From the cell containing the given text, extract its center point as (x, y) coordinate. 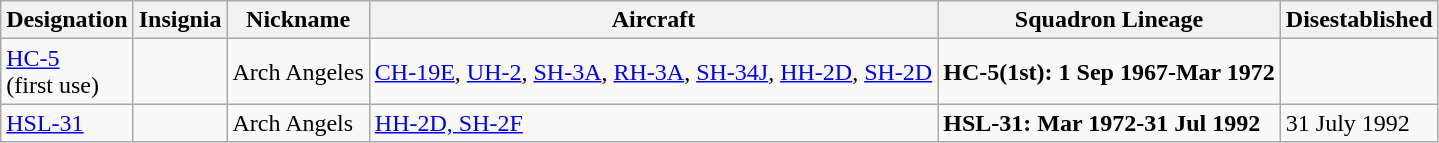
Aircraft (653, 20)
HC-5(first use) (67, 72)
Arch Angels (298, 123)
HC-5(1st): 1 Sep 1967-Mar 1972 (1110, 72)
Squadron Lineage (1110, 20)
Disestablished (1359, 20)
HH-2D, SH-2F (653, 123)
Insignia (180, 20)
CH-19E, UH-2, SH-3A, RH-3A, SH-34J, HH-2D, SH-2D (653, 72)
HSL-31 (67, 123)
Arch Angeles (298, 72)
HSL-31: Mar 1972-31 Jul 1992 (1110, 123)
31 July 1992 (1359, 123)
Nickname (298, 20)
Designation (67, 20)
